Scan for the cell matching the given text and deliver its (X, Y) coordinate at center. 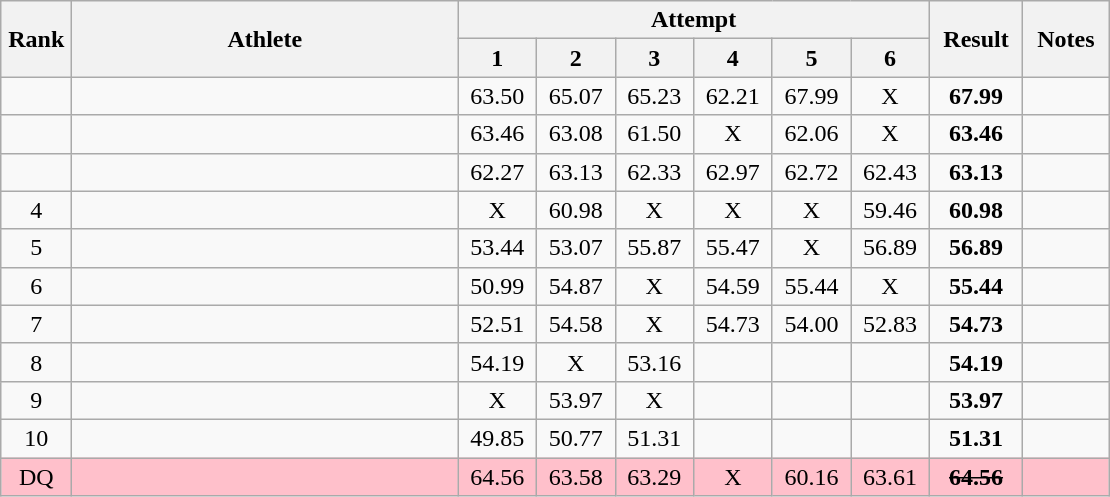
54.58 (576, 324)
53.07 (576, 248)
63.61 (890, 477)
Athlete (265, 39)
62.27 (498, 172)
54.00 (812, 324)
50.77 (576, 438)
Attempt (694, 20)
63.29 (654, 477)
62.97 (734, 172)
52.51 (498, 324)
9 (36, 400)
53.16 (654, 362)
61.50 (654, 134)
3 (654, 58)
Notes (1066, 39)
8 (36, 362)
63.50 (498, 96)
63.08 (576, 134)
60.16 (812, 477)
59.46 (890, 210)
62.21 (734, 96)
7 (36, 324)
62.33 (654, 172)
62.43 (890, 172)
1 (498, 58)
2 (576, 58)
52.83 (890, 324)
55.87 (654, 248)
54.59 (734, 286)
65.23 (654, 96)
53.44 (498, 248)
10 (36, 438)
50.99 (498, 286)
63.58 (576, 477)
Rank (36, 39)
49.85 (498, 438)
62.72 (812, 172)
65.07 (576, 96)
55.47 (734, 248)
DQ (36, 477)
62.06 (812, 134)
54.87 (576, 286)
Result (976, 39)
